Detect which cell encompasses the target text, then output its [X, Y] center coordinate. 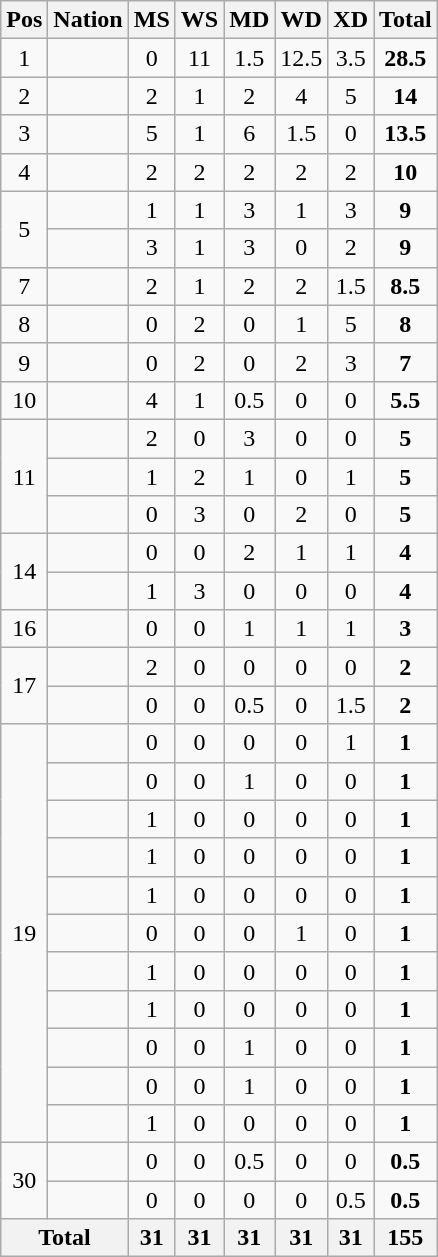
MS [152, 20]
WD [302, 20]
3.5 [351, 58]
Pos [24, 20]
WS [199, 20]
155 [406, 1238]
30 [24, 1181]
12.5 [302, 58]
28.5 [406, 58]
5.5 [406, 400]
MD [250, 20]
8.5 [406, 286]
6 [250, 134]
19 [24, 934]
XD [351, 20]
Nation [88, 20]
17 [24, 686]
16 [24, 629]
13.5 [406, 134]
